Provide the (x, y) coordinate of the cell's center where the given text is located.  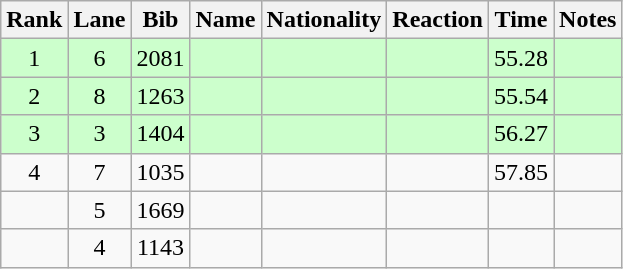
Nationality (324, 20)
Reaction (438, 20)
57.85 (520, 172)
1035 (160, 172)
5 (100, 210)
8 (100, 96)
55.54 (520, 96)
2 (34, 96)
Rank (34, 20)
Bib (160, 20)
Notes (588, 20)
2081 (160, 58)
56.27 (520, 134)
1669 (160, 210)
55.28 (520, 58)
1143 (160, 248)
1404 (160, 134)
1263 (160, 96)
Lane (100, 20)
Time (520, 20)
7 (100, 172)
Name (226, 20)
1 (34, 58)
6 (100, 58)
